Provide the (x, y) coordinate of the cell's center where the given text is located.  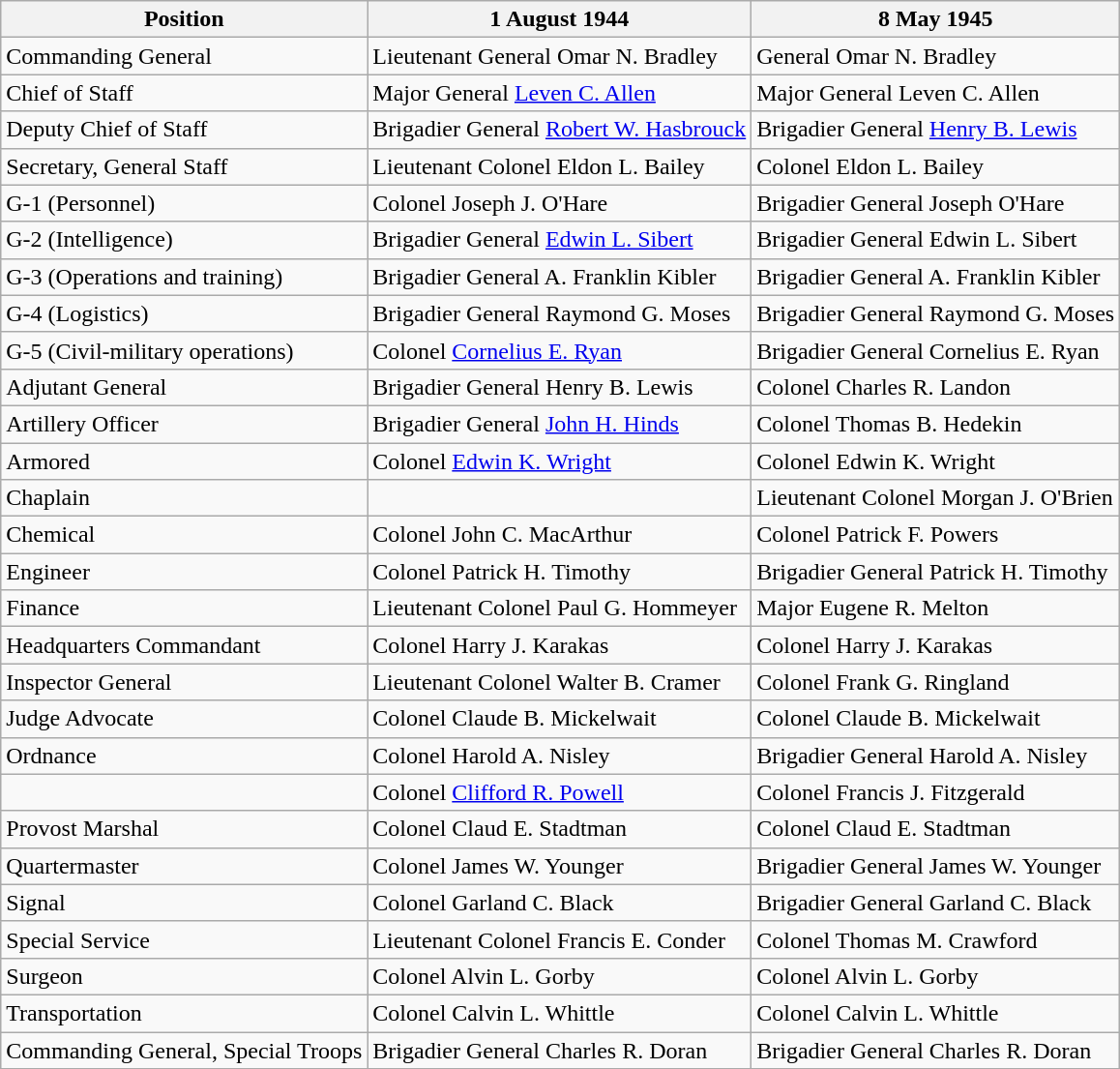
G-3 (Operations and training) (184, 277)
Colonel Patrick H. Timothy (559, 572)
G-4 (Logistics) (184, 313)
Lieutenant Colonel Francis E. Conder (559, 939)
Lieutenant Colonel Eldon L. Bailey (559, 166)
Armored (184, 461)
Lieutenant Colonel Paul G. Hommeyer (559, 609)
Colonel Patrick F. Powers (936, 535)
Transportation (184, 1013)
Colonel Eldon L. Bailey (936, 166)
Colonel Clifford R. Powell (559, 792)
Brigadier General Cornelius E. Ryan (936, 350)
Signal (184, 903)
Special Service (184, 939)
Position (184, 19)
8 May 1945 (936, 19)
Commanding General (184, 56)
Brigadier General Harold A. Nisley (936, 756)
Secretary, General Staff (184, 166)
Adjutant General (184, 387)
Commanding General, Special Troops (184, 1050)
Artillery Officer (184, 424)
Quartermaster (184, 866)
Colonel Charles R. Landon (936, 387)
Provost Marshal (184, 829)
Finance (184, 609)
Colonel Francis J. Fitzgerald (936, 792)
Inspector General (184, 682)
G-2 (Intelligence) (184, 240)
1 August 1944 (559, 19)
Brigadier General John H. Hinds (559, 424)
Brigadier General Joseph O'Hare (936, 203)
Colonel Cornelius E. Ryan (559, 350)
Judge Advocate (184, 719)
Colonel Thomas B. Hedekin (936, 424)
G-5 (Civil-military operations) (184, 350)
Deputy Chief of Staff (184, 130)
Colonel Harold A. Nisley (559, 756)
Lieutenant Colonel Walter B. Cramer (559, 682)
Headquarters Commandant (184, 645)
General Omar N. Bradley (936, 56)
Brigadier General Robert W. Hasbrouck (559, 130)
Colonel John C. MacArthur (559, 535)
Colonel James W. Younger (559, 866)
Lieutenant General Omar N. Bradley (559, 56)
Colonel Joseph J. O'Hare (559, 203)
Ordnance (184, 756)
Colonel Frank G. Ringland (936, 682)
Surgeon (184, 976)
Lieutenant Colonel Morgan J. O'Brien (936, 498)
Colonel Garland C. Black (559, 903)
Chemical (184, 535)
Chaplain (184, 498)
Chief of Staff (184, 93)
Brigadier General Patrick H. Timothy (936, 572)
Engineer (184, 572)
Major Eugene R. Melton (936, 609)
Brigadier General Garland C. Black (936, 903)
Brigadier General James W. Younger (936, 866)
Colonel Thomas M. Crawford (936, 939)
G-1 (Personnel) (184, 203)
